Scan for the cell matching the given text and deliver its [x, y] coordinate at center. 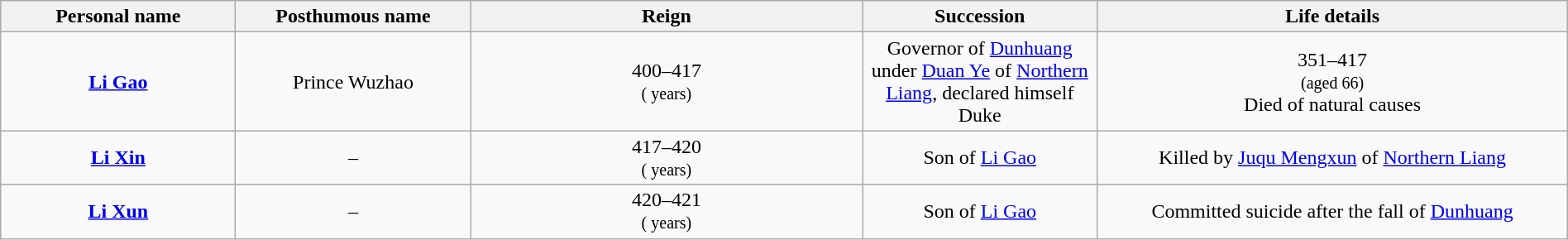
Governor of Dunhuang under Duan Ye of Northern Liang, declared himself Duke [980, 81]
Li Xin [118, 157]
Li Gao [118, 81]
400–417( years) [667, 81]
Killed by Juqu Mengxun of Northern Liang [1332, 157]
Committed suicide after the fall of Dunhuang [1332, 212]
Personal name [118, 17]
Li Xun [118, 212]
Prince Wuzhao [353, 81]
Posthumous name [353, 17]
Life details [1332, 17]
Succession [980, 17]
417–420( years) [667, 157]
420–421( years) [667, 212]
351–417(aged 66)Died of natural causes [1332, 81]
Reign [667, 17]
